Capture the cell that displays the provided text and extract its (X, Y) central coordinate. 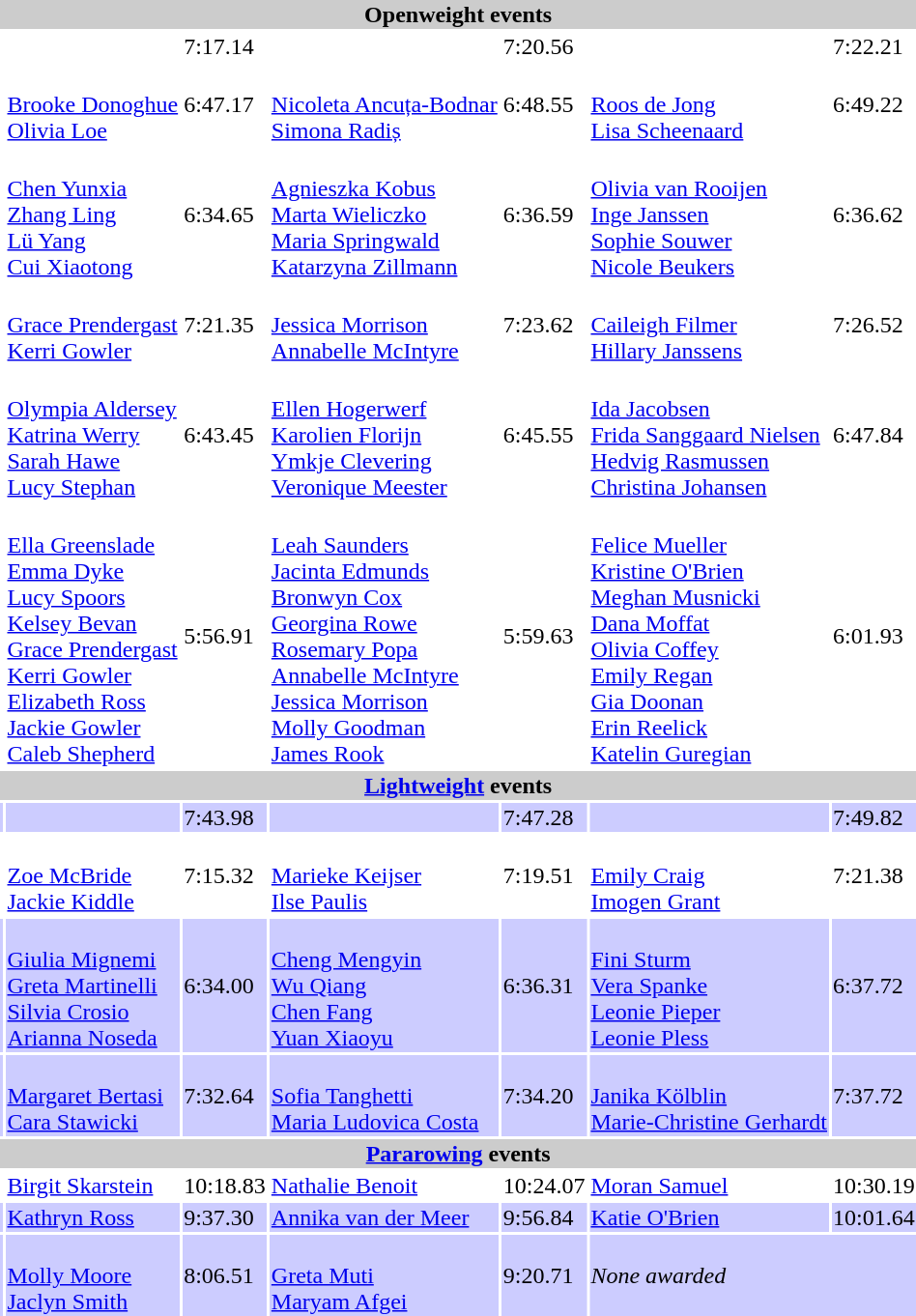
Katie O'Brien (709, 1217)
None awarded (753, 1275)
5:59.63 (544, 636)
Agnieszka KobusMarta WieliczkoMaria SpringwaldKatarzyna Zillmann (385, 215)
Chen YunxiaZhang LingLü YangCui Xiaotong (93, 215)
Ellen HogerwerfKarolien FlorijnYmkje CleveringVeronique Meester (385, 435)
Ella GreensladeEmma DykeLucy SpoorsKelsey BevanGrace PrendergastKerri GowlerElizabeth RossJackie GowlerCaleb Shepherd (93, 636)
6:47.17 (225, 104)
10:24.07 (544, 1186)
9:56.84 (544, 1217)
Grace PrendergastKerri Gowler (93, 325)
9:20.71 (544, 1275)
Olympia AlderseyKatrina WerrySarah HaweLucy Stephan (93, 435)
7:21.35 (225, 325)
7:19.51 (544, 875)
Zoe McBrideJackie Kiddle (93, 875)
7:32.64 (225, 1096)
Moran Samuel (709, 1186)
Lightweight events (458, 786)
Openweight events (458, 14)
7:20.56 (544, 46)
Jessica MorrisonAnnabelle McIntyre (385, 325)
Felice MuellerKristine O'BrienMeghan MusnickiDana MoffatOlivia CoffeyEmily ReganGia DoonanErin ReelickKatelin Guregian (709, 636)
Olivia van RooijenInge JanssenSophie SouwerNicole Beukers (709, 215)
Pararowing events (458, 1154)
7:15.32 (225, 875)
Nicoleta Ancuța-BodnarSimona Radiș (385, 104)
Greta MutiMaryam Afgei (385, 1275)
Leah SaundersJacinta EdmundsBronwyn CoxGeorgina RoweRosemary PopaAnnabelle McIntyreJessica MorrisonMolly GoodmanJames Rook (385, 636)
Caileigh FilmerHillary Janssens (709, 325)
7:17.14 (225, 46)
Birgit Skarstein (93, 1186)
6:43.45 (225, 435)
7:23.62 (544, 325)
7:43.98 (225, 817)
Sofia TanghettiMaria Ludovica Costa (385, 1096)
6:36.59 (544, 215)
Marieke KeijserIlse Paulis (385, 875)
6:48.55 (544, 104)
6:36.31 (544, 986)
Emily CraigImogen Grant (709, 875)
7:47.28 (544, 817)
Molly MooreJaclyn Smith (93, 1275)
6:45.55 (544, 435)
10:18.83 (225, 1186)
8:06.51 (225, 1275)
6:34.65 (225, 215)
Kathryn Ross (93, 1217)
9:37.30 (225, 1217)
Brooke DonoghueOlivia Loe (93, 104)
6:34.00 (225, 986)
Giulia MignemiGreta MartinelliSilvia CrosioArianna Noseda (93, 986)
Fini SturmVera SpankeLeonie PieperLeonie Pless (709, 986)
Cheng MengyinWu QiangChen FangYuan Xiaoyu (385, 986)
Margaret BertasiCara Stawicki (93, 1096)
Janika KölblinMarie-Christine Gerhardt (709, 1096)
5:56.91 (225, 636)
Ida JacobsenFrida Sanggaard NielsenHedvig RasmussenChristina Johansen (709, 435)
Roos de JongLisa Scheenaard (709, 104)
Annika van der Meer (385, 1217)
Nathalie Benoit (385, 1186)
7:34.20 (544, 1096)
